Find where the given text appears and provide that cell's center as [x, y] coordinate. 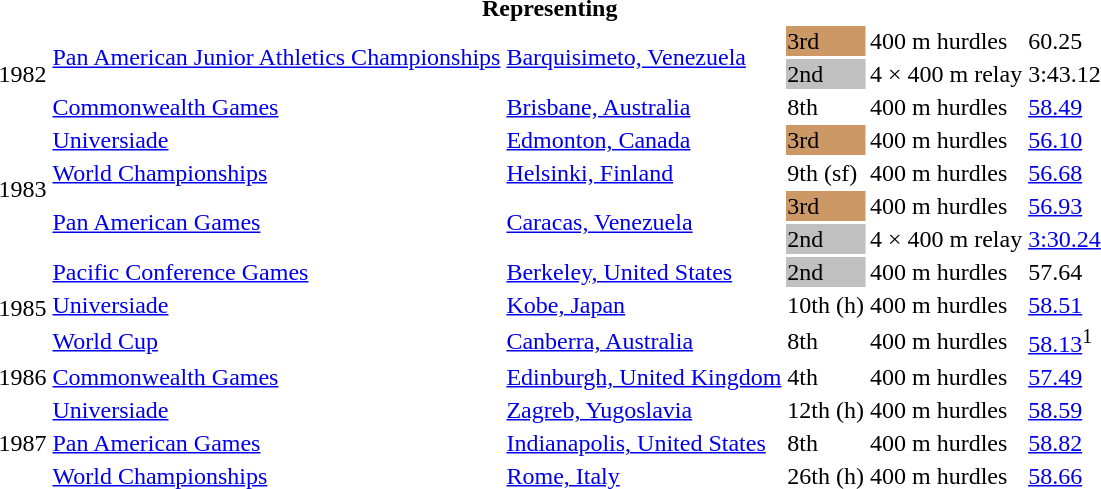
9th (sf) [826, 173]
Helsinki, Finland [644, 173]
Zagreb, Yugoslavia [644, 410]
Pacific Conference Games [276, 272]
Kobe, Japan [644, 305]
Pan American Junior Athletics Championships [276, 58]
Brisbane, Australia [644, 107]
10th (h) [826, 305]
Indianapolis, United States [644, 443]
Edmonton, Canada [644, 140]
12th (h) [826, 410]
Caracas, Venezuela [644, 222]
Edinburgh, United Kingdom [644, 377]
Canberra, Australia [644, 341]
World Championships [276, 173]
Berkeley, United States [644, 272]
4th [826, 377]
World Cup [276, 341]
Barquisimeto, Venezuela [644, 58]
